Search for the cell housing the specified text and yield its (X, Y) center coordinate. 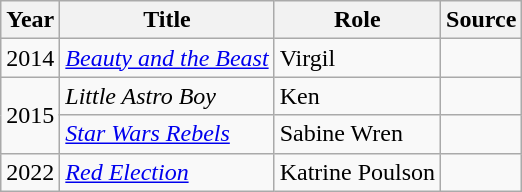
Star Wars Rebels (167, 134)
Role (357, 20)
Year (30, 20)
Beauty and the Beast (167, 58)
2022 (30, 172)
Virgil (357, 58)
Title (167, 20)
Red Election (167, 172)
Ken (357, 96)
Sabine Wren (357, 134)
Little Astro Boy (167, 96)
Katrine Poulson (357, 172)
2014 (30, 58)
2015 (30, 115)
Source (482, 20)
